Provide the [X, Y] coordinate of the cell's center where the given text is located.  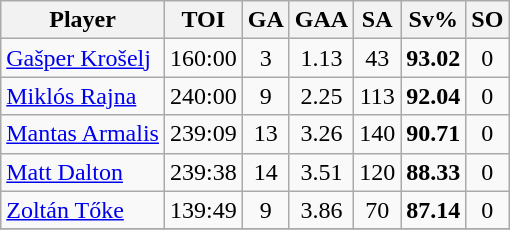
Miklós Rajna [83, 96]
14 [266, 172]
120 [378, 172]
140 [378, 134]
Zoltán Tőke [83, 210]
2.25 [321, 96]
88.33 [434, 172]
1.13 [321, 58]
Sv% [434, 20]
TOI [203, 20]
239:09 [203, 134]
GA [266, 20]
Player [83, 20]
160:00 [203, 58]
Gašper Krošelj [83, 58]
SO [488, 20]
239:38 [203, 172]
SA [378, 20]
113 [378, 96]
13 [266, 134]
87.14 [434, 210]
3.26 [321, 134]
GAA [321, 20]
139:49 [203, 210]
3.86 [321, 210]
92.04 [434, 96]
Mantas Armalis [83, 134]
90.71 [434, 134]
3.51 [321, 172]
240:00 [203, 96]
3 [266, 58]
43 [378, 58]
70 [378, 210]
93.02 [434, 58]
Matt Dalton [83, 172]
